Pinpoint the cell where the given text exists, returning its [X, Y] midpoint coordinate. 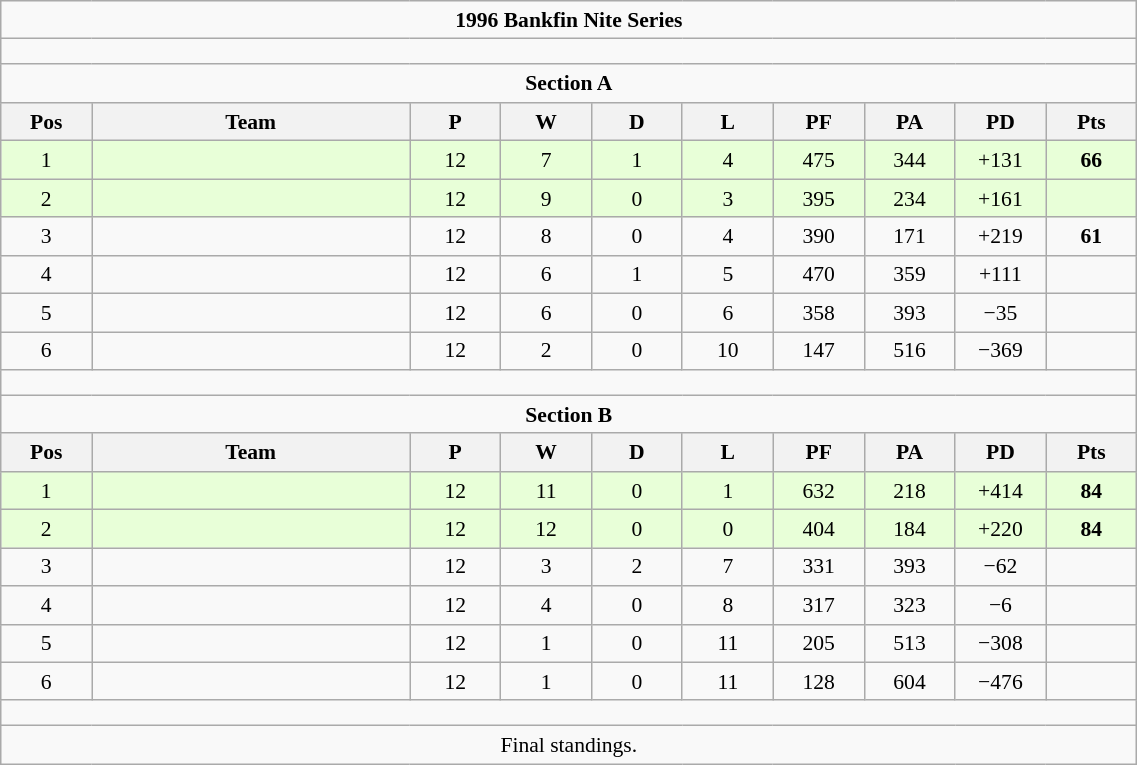
+219 [1000, 236]
317 [818, 605]
9 [546, 198]
Section A [569, 83]
390 [818, 236]
10 [728, 351]
513 [910, 643]
470 [818, 274]
+161 [1000, 198]
358 [818, 313]
205 [818, 643]
−476 [1000, 682]
−6 [1000, 605]
128 [818, 682]
359 [910, 274]
Section B [569, 414]
Final standings. [569, 745]
218 [910, 491]
1996 Bankfin Nite Series [569, 20]
61 [1092, 236]
604 [910, 682]
404 [818, 529]
323 [910, 605]
475 [818, 160]
+414 [1000, 491]
331 [818, 567]
66 [1092, 160]
344 [910, 160]
−35 [1000, 313]
184 [910, 529]
−308 [1000, 643]
234 [910, 198]
395 [818, 198]
516 [910, 351]
171 [910, 236]
+220 [1000, 529]
−369 [1000, 351]
147 [818, 351]
−62 [1000, 567]
+131 [1000, 160]
+111 [1000, 274]
632 [818, 491]
